From the cell containing the given text, extract its center point as [x, y] coordinate. 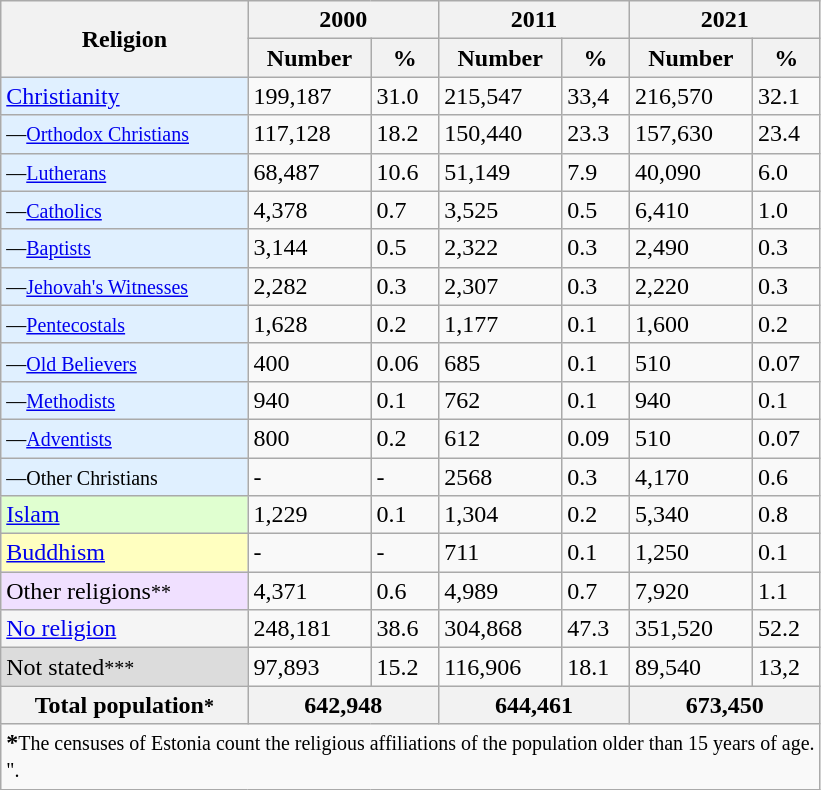
4,989 [500, 591]
1,628 [310, 324]
2000 [344, 20]
711 [500, 553]
Religion [124, 39]
—Other Christians [124, 477]
51,149 [500, 172]
248,181 [310, 629]
32.1 [786, 96]
1,600 [690, 324]
—Adventists [124, 438]
7.9 [596, 172]
47.3 [596, 629]
Total population* [124, 705]
Islam [124, 515]
116,906 [500, 667]
Other religions** [124, 591]
216,570 [690, 96]
Not stated*** [124, 667]
1,177 [500, 324]
2,307 [500, 286]
1,229 [310, 515]
2,220 [690, 286]
157,630 [690, 134]
—Pentecostals [124, 324]
23.3 [596, 134]
2,322 [500, 248]
7,920 [690, 591]
2021 [724, 20]
Buddhism [124, 553]
644,461 [534, 705]
1,250 [690, 553]
89,540 [690, 667]
68,487 [310, 172]
351,520 [690, 629]
800 [310, 438]
4,378 [310, 210]
5,340 [690, 515]
40,090 [690, 172]
4,371 [310, 591]
—Jehovah's Witnesses [124, 286]
215,547 [500, 96]
2,282 [310, 286]
0.06 [405, 362]
673,450 [724, 705]
31.0 [405, 96]
97,893 [310, 667]
150,440 [500, 134]
4,170 [690, 477]
1.0 [786, 210]
642,948 [344, 705]
400 [310, 362]
—Methodists [124, 400]
Christianity [124, 96]
2011 [534, 20]
—Catholics [124, 210]
18.1 [596, 667]
6,410 [690, 210]
762 [500, 400]
685 [500, 362]
199,187 [310, 96]
23.4 [786, 134]
1.1 [786, 591]
304,868 [500, 629]
—Lutherans [124, 172]
38.6 [405, 629]
3,525 [500, 210]
18.2 [405, 134]
13,2 [786, 667]
*The censuses of Estonia count the religious affiliations of the population older than 15 years of age.". [410, 756]
0.09 [596, 438]
2,490 [690, 248]
1,304 [500, 515]
33,4 [596, 96]
6.0 [786, 172]
0.8 [786, 515]
—Baptists [124, 248]
612 [500, 438]
117,128 [310, 134]
15.2 [405, 667]
52.2 [786, 629]
2568 [500, 477]
No religion [124, 629]
—Old Believers [124, 362]
—Orthodox Christians [124, 134]
10.6 [405, 172]
3,144 [310, 248]
